Return the [X, Y] coordinate for the center point of the cell that contains the specified text.  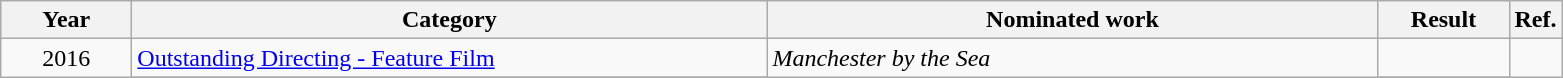
2016 [66, 58]
Ref. [1536, 20]
Category [450, 20]
Result [1444, 20]
Year [66, 20]
Manchester by the Sea [1072, 58]
Outstanding Directing - Feature Film [450, 58]
Nominated work [1072, 20]
